Output the (X, Y) coordinate of the center of the cell containing the given text.  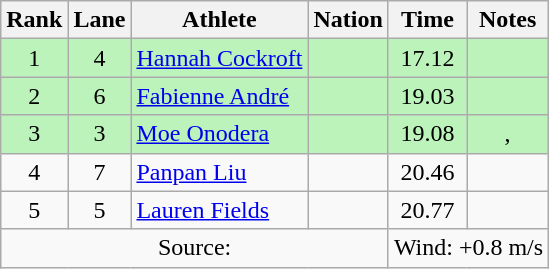
19.03 (427, 96)
Panpan Liu (220, 172)
Rank (34, 20)
17.12 (427, 58)
2 (34, 96)
19.08 (427, 134)
Hannah Cockroft (220, 58)
Lane (100, 20)
Fabienne André (220, 96)
20.77 (427, 210)
Lauren Fields (220, 210)
Nation (348, 20)
Source: (195, 248)
Athlete (220, 20)
Wind: +0.8 m/s (468, 248)
Time (427, 20)
, (507, 134)
6 (100, 96)
20.46 (427, 172)
Notes (507, 20)
7 (100, 172)
1 (34, 58)
Moe Onodera (220, 134)
